Find where the given text appears and provide that cell's center as (X, Y) coordinate. 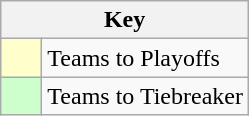
Teams to Tiebreaker (146, 96)
Key (125, 20)
Teams to Playoffs (146, 58)
